For the text-containing cell, return its midpoint in (x, y) coordinate format. 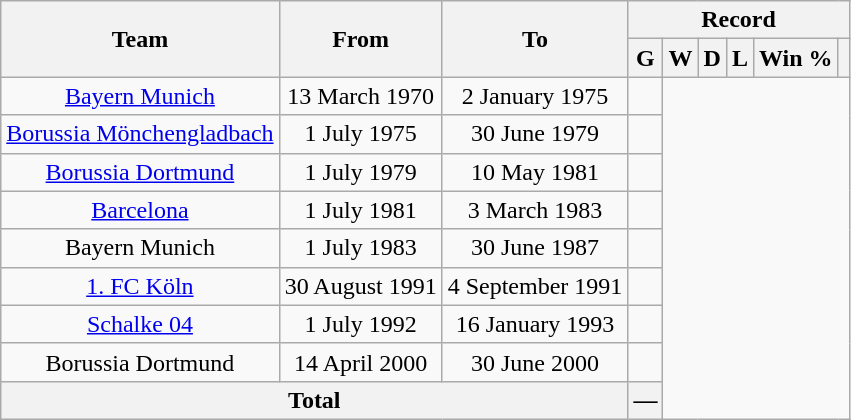
1 July 1979 (360, 172)
W (680, 58)
Barcelona (140, 210)
2 January 1975 (535, 96)
D (712, 58)
16 January 1993 (535, 324)
L (740, 58)
— (646, 400)
Win % (796, 58)
10 May 1981 (535, 172)
1 July 1975 (360, 134)
Schalke 04 (140, 324)
Borussia Mönchengladbach (140, 134)
30 August 1991 (360, 286)
14 April 2000 (360, 362)
3 March 1983 (535, 210)
G (646, 58)
From (360, 39)
1. FC Köln (140, 286)
Record (738, 20)
Total (314, 400)
13 March 1970 (360, 96)
1 July 1992 (360, 324)
Team (140, 39)
1 July 1983 (360, 248)
30 June 2000 (535, 362)
1 July 1981 (360, 210)
4 September 1991 (535, 286)
30 June 1979 (535, 134)
30 June 1987 (535, 248)
To (535, 39)
